From the cell containing the given text, extract its center point as (X, Y) coordinate. 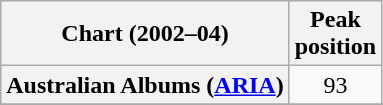
Australian Albums (ARIA) (145, 85)
Peakposition (335, 34)
93 (335, 85)
Chart (2002–04) (145, 34)
